Return the [x, y] coordinate for the center point of the cell that contains the specified text.  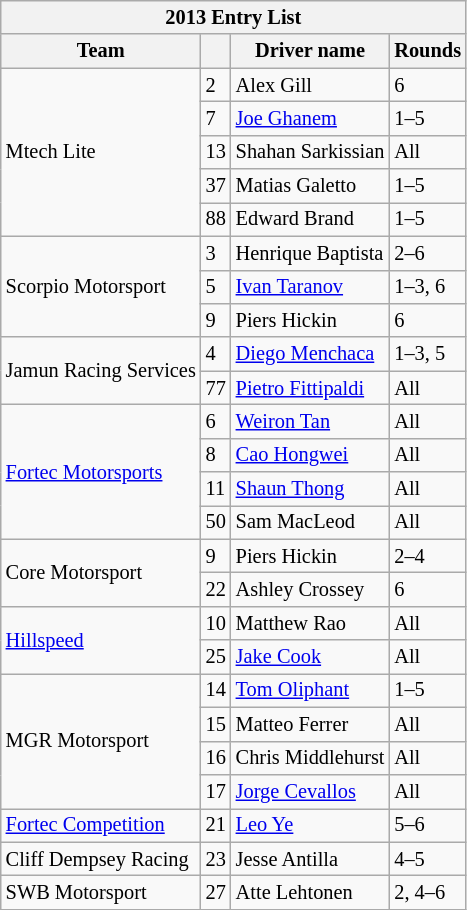
16 [216, 758]
Ashley Crossey [310, 589]
2–4 [428, 556]
Tom Oliphant [310, 690]
Joe Ghanem [310, 118]
5 [216, 287]
22 [216, 589]
Jorge Cevallos [310, 791]
Leo Ye [310, 825]
2–6 [428, 253]
Mtech Lite [101, 152]
Pietro Fittipaldi [310, 388]
13 [216, 152]
2013 Entry List [234, 17]
Sam MacLeod [310, 522]
5–6 [428, 825]
15 [216, 724]
17 [216, 791]
2 [216, 85]
Cao Hongwei [310, 455]
3 [216, 253]
Scorpio Motorsport [101, 286]
Jake Cook [310, 657]
27 [216, 892]
Shaun Thong [310, 489]
Atte Lehtonen [310, 892]
Shahan Sarkissian [310, 152]
Cliff Dempsey Racing [101, 859]
1–3, 5 [428, 354]
Alex Gill [310, 85]
Matteo Ferrer [310, 724]
88 [216, 219]
23 [216, 859]
Hillspeed [101, 640]
25 [216, 657]
Driver name [310, 51]
Jesse Antilla [310, 859]
8 [216, 455]
10 [216, 623]
2, 4–6 [428, 892]
SWB Motorsport [101, 892]
Matthew Rao [310, 623]
MGR Motorsport [101, 740]
Diego Menchaca [310, 354]
21 [216, 825]
11 [216, 489]
77 [216, 388]
Team [101, 51]
1–3, 6 [428, 287]
37 [216, 186]
4 [216, 354]
Henrique Baptista [310, 253]
Chris Middlehurst [310, 758]
7 [216, 118]
Edward Brand [310, 219]
4–5 [428, 859]
Fortec Motorsports [101, 472]
Core Motorsport [101, 572]
Fortec Competition [101, 825]
Matias Galetto [310, 186]
50 [216, 522]
Rounds [428, 51]
Ivan Taranov [310, 287]
14 [216, 690]
Weiron Tan [310, 421]
Jamun Racing Services [101, 370]
